Scan for the cell matching the given text and deliver its (x, y) coordinate at center. 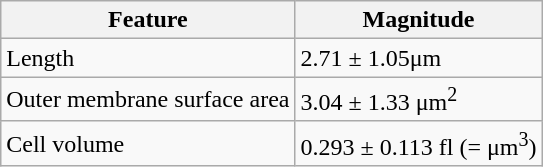
Magnitude (418, 20)
Outer membrane surface area (148, 100)
Length (148, 58)
3.04 ± 1.33 μm2 (418, 100)
Cell volume (148, 144)
Feature (148, 20)
0.293 ± 0.113 fl (= μm3) (418, 144)
2.71 ± 1.05μm (418, 58)
